Return the [X, Y] coordinate for the center point of the cell that contains the specified text.  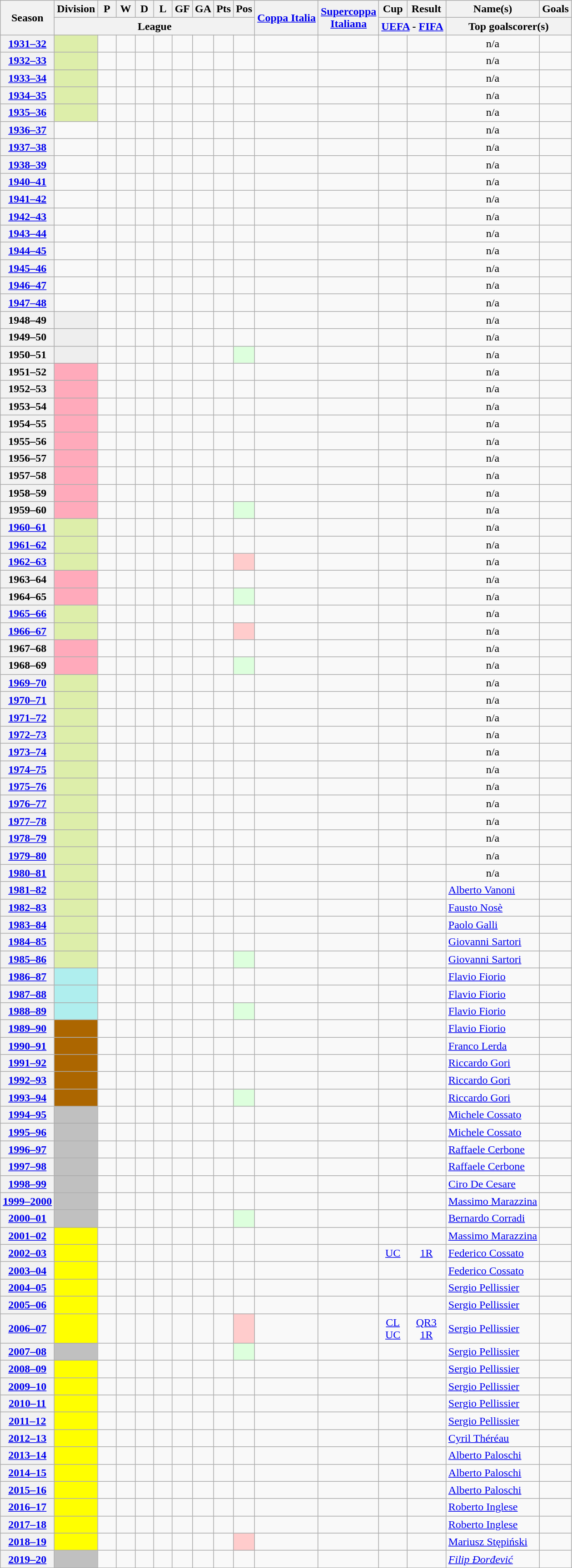
2017–18 [27, 1524]
Pts [224, 9]
Division [76, 9]
1979–80 [27, 856]
League [154, 26]
Top goalscorer(s) [508, 26]
1976–77 [27, 804]
1973–74 [27, 752]
1993–94 [27, 1098]
2003–04 [27, 1270]
2002–03 [27, 1253]
1967–68 [27, 648]
Franco Lerda [492, 1045]
2008–09 [27, 1369]
2005–06 [27, 1305]
UC [393, 1253]
1969–70 [27, 683]
Alberto Vanoni [492, 890]
2018–19 [27, 1542]
1996–97 [27, 1149]
Goals [556, 9]
Mariusz Stępiński [492, 1542]
D [144, 9]
2011–12 [27, 1421]
1995–96 [27, 1132]
1961–62 [27, 545]
1985–86 [27, 959]
1968–69 [27, 666]
1998–99 [27, 1184]
1950–51 [27, 355]
1987–88 [27, 994]
1982–83 [27, 907]
1957–58 [27, 475]
1989–90 [27, 1028]
L [163, 9]
1945–46 [27, 268]
Coppa Italia [287, 18]
1963–64 [27, 579]
1981–82 [27, 890]
1983–84 [27, 925]
1955–56 [27, 441]
UEFA - FIFA [413, 26]
1949–50 [27, 337]
1974–75 [27, 769]
2015–16 [27, 1490]
Season [27, 18]
1997–98 [27, 1167]
1964–65 [27, 597]
1975–76 [27, 787]
1937–38 [27, 147]
1943–44 [27, 234]
2013–14 [27, 1455]
1972–73 [27, 735]
2004–05 [27, 1287]
1938–39 [27, 164]
1970–71 [27, 700]
Filip Đorđević [492, 1559]
CL UC [393, 1328]
1958–59 [27, 493]
2000–01 [27, 1218]
1944–45 [27, 251]
2001–02 [27, 1236]
1954–55 [27, 424]
Cup [393, 9]
1966–67 [27, 631]
1999–2000 [27, 1201]
Name(s) [492, 9]
P [107, 9]
1R [427, 1253]
1990–91 [27, 1045]
W [125, 9]
Ciro De Cesare [492, 1184]
1986–87 [27, 976]
1932–33 [27, 61]
Fausto Nosè [492, 907]
1971–72 [27, 717]
2012–13 [27, 1438]
1978–79 [27, 838]
1953–54 [27, 406]
1962–63 [27, 562]
Paolo Galli [492, 925]
2010–11 [27, 1404]
1948–49 [27, 320]
Supercoppa Italiana [348, 18]
QR3 1R [427, 1328]
1935–36 [27, 113]
Result [427, 9]
1992–93 [27, 1080]
1934–35 [27, 95]
Cyril Théréau [492, 1438]
1951–52 [27, 372]
1931–32 [27, 44]
1977–78 [27, 821]
1980–81 [27, 873]
2006–07 [27, 1328]
1933–34 [27, 78]
1960–61 [27, 528]
1952–53 [27, 389]
1959–60 [27, 510]
Pos [244, 9]
2014–15 [27, 1473]
GA [204, 9]
1940–41 [27, 182]
1994–95 [27, 1115]
1991–92 [27, 1063]
1942–43 [27, 217]
1965–66 [27, 614]
1984–85 [27, 942]
2009–10 [27, 1386]
1936–37 [27, 130]
1956–57 [27, 458]
GF [182, 9]
1947–48 [27, 303]
2016–17 [27, 1507]
Bernardo Corradi [492, 1218]
1988–89 [27, 1011]
1946–47 [27, 286]
1941–42 [27, 199]
2007–08 [27, 1352]
2019–20 [27, 1559]
